Identify which cell holds the provided text, then report its [X, Y] central coordinate. 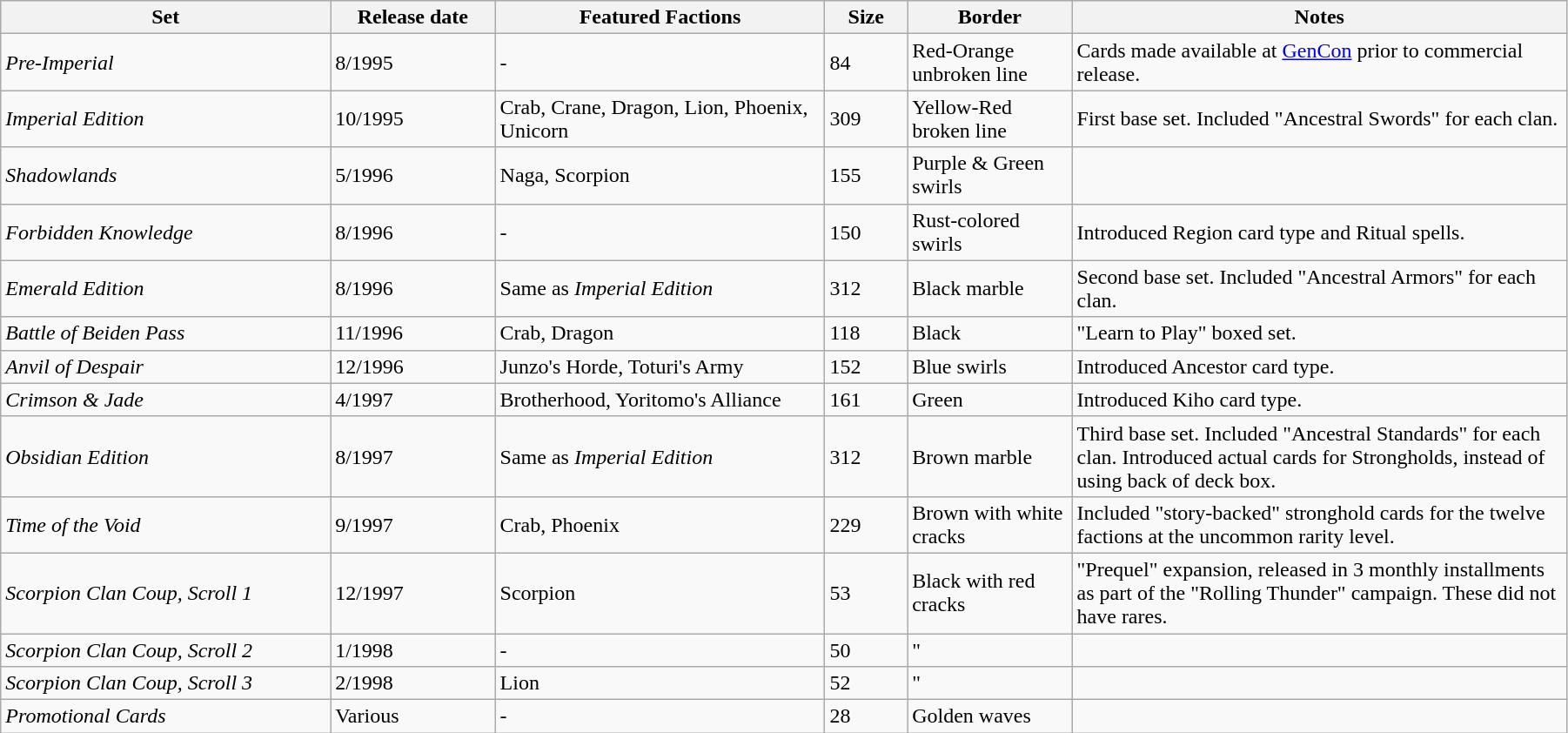
Brown with white cracks [990, 524]
309 [867, 118]
12/1996 [412, 366]
Crab, Phoenix [660, 524]
9/1997 [412, 524]
Crab, Crane, Dragon, Lion, Phoenix, Unicorn [660, 118]
Brotherhood, Yoritomo's Alliance [660, 400]
11/1996 [412, 333]
Junzo's Horde, Toturi's Army [660, 366]
Battle of Beiden Pass [165, 333]
Cards made available at GenCon prior to commercial release. [1319, 63]
53 [867, 593]
Anvil of Despair [165, 366]
Lion [660, 683]
Included "story-backed" stronghold cards for the twelve factions at the uncommon rarity level. [1319, 524]
2/1998 [412, 683]
"Prequel" expansion, released in 3 monthly installments as part of the "Rolling Thunder" campaign. These did not have rares. [1319, 593]
Pre-Imperial [165, 63]
Imperial Edition [165, 118]
50 [867, 650]
10/1995 [412, 118]
Border [990, 17]
Green [990, 400]
1/1998 [412, 650]
Blue swirls [990, 366]
4/1997 [412, 400]
Shadowlands [165, 176]
5/1996 [412, 176]
Yellow-Red broken line [990, 118]
Featured Factions [660, 17]
Scorpion Clan Coup, Scroll 2 [165, 650]
28 [867, 716]
229 [867, 524]
150 [867, 232]
Introduced Ancestor card type. [1319, 366]
Black with red cracks [990, 593]
Naga, Scorpion [660, 176]
Brown marble [990, 456]
Emerald Edition [165, 289]
161 [867, 400]
Crimson & Jade [165, 400]
Set [165, 17]
Promotional Cards [165, 716]
Rust-colored swirls [990, 232]
Introduced Region card type and Ritual spells. [1319, 232]
Second base set. Included "Ancestral Armors" for each clan. [1319, 289]
8/1995 [412, 63]
Time of the Void [165, 524]
Crab, Dragon [660, 333]
Forbidden Knowledge [165, 232]
First base set. Included "Ancestral Swords" for each clan. [1319, 118]
84 [867, 63]
"Learn to Play" boxed set. [1319, 333]
Red-Orange unbroken line [990, 63]
8/1997 [412, 456]
Scorpion Clan Coup, Scroll 1 [165, 593]
52 [867, 683]
Size [867, 17]
Black marble [990, 289]
Obsidian Edition [165, 456]
Scorpion Clan Coup, Scroll 3 [165, 683]
155 [867, 176]
Third base set. Included "Ancestral Standards" for each clan. Introduced actual cards for Strongholds, instead of using back of deck box. [1319, 456]
Introduced Kiho card type. [1319, 400]
152 [867, 366]
Notes [1319, 17]
118 [867, 333]
Purple & Green swirls [990, 176]
Scorpion [660, 593]
Various [412, 716]
12/1997 [412, 593]
Black [990, 333]
Golden waves [990, 716]
Release date [412, 17]
